Identify which cell holds the provided text, then report its (x, y) central coordinate. 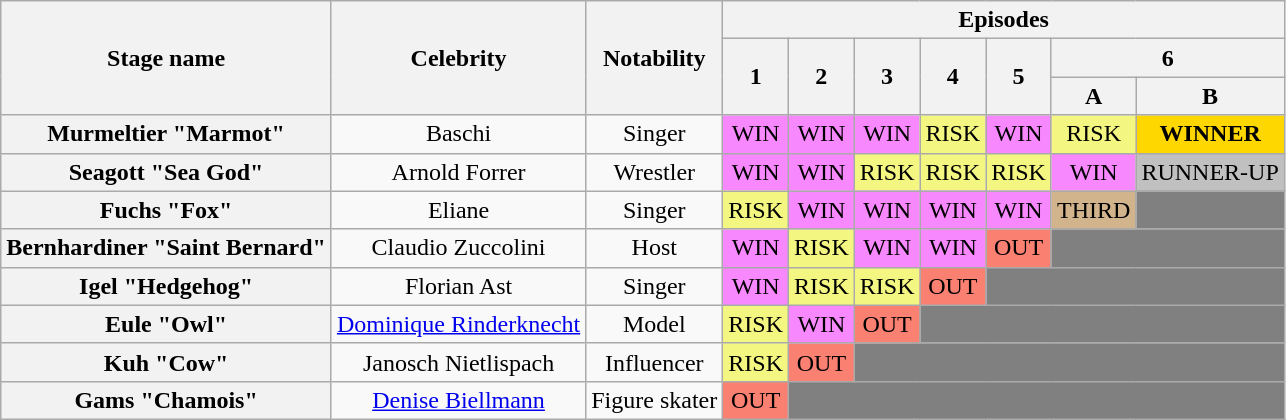
5 (1019, 77)
Eliane (458, 210)
Figure skater (654, 400)
Gams "Chamois" (166, 400)
Host (654, 248)
Murmeltier "Marmot" (166, 134)
Arnold Forrer (458, 172)
Bernhardiner "Saint Bernard" (166, 248)
Denise Biellmann (458, 400)
Stage name (166, 58)
THIRD (1093, 210)
Baschi (458, 134)
Notability (654, 58)
Dominique Rinderknecht (458, 324)
1 (756, 77)
Claudio Zuccolini (458, 248)
2 (822, 77)
B (1210, 96)
Model (654, 324)
Seagott "Sea God" (166, 172)
Wrestler (654, 172)
RUNNER-UP (1210, 172)
Celebrity (458, 58)
Influencer (654, 362)
A (1093, 96)
Igel "Hedgehog" (166, 286)
6 (1168, 58)
Episodes (1004, 20)
Kuh "Cow" (166, 362)
Eule "Owl" (166, 324)
Janosch Nietlispach (458, 362)
3 (887, 77)
4 (953, 77)
Florian Ast (458, 286)
WINNER (1210, 134)
Fuchs "Fox" (166, 210)
